Return (X, Y) of the center of cell containing provided text 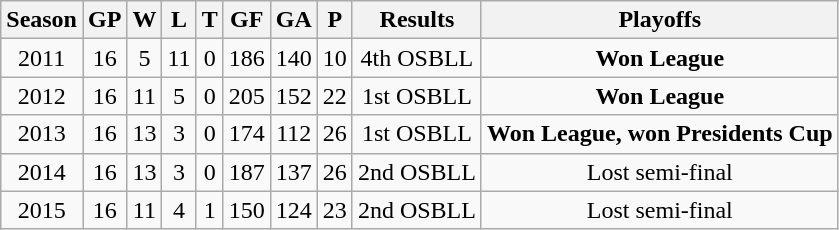
4th OSBLL (416, 58)
Playoffs (660, 20)
174 (246, 134)
2011 (42, 58)
Won League, won Presidents Cup (660, 134)
2013 (42, 134)
Results (416, 20)
L (179, 20)
2014 (42, 172)
4 (179, 210)
10 (334, 58)
150 (246, 210)
186 (246, 58)
GF (246, 20)
W (144, 20)
112 (294, 134)
205 (246, 96)
152 (294, 96)
2012 (42, 96)
187 (246, 172)
22 (334, 96)
1 (210, 210)
140 (294, 58)
GP (104, 20)
Season (42, 20)
P (334, 20)
GA (294, 20)
137 (294, 172)
T (210, 20)
2015 (42, 210)
124 (294, 210)
23 (334, 210)
